From the cell containing the given text, extract its center point as (x, y) coordinate. 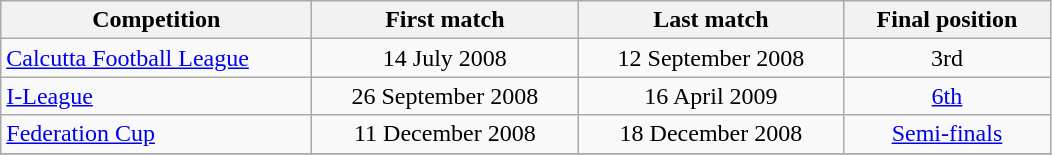
18 December 2008 (711, 134)
16 April 2009 (711, 96)
Federation Cup (156, 134)
6th (947, 96)
11 December 2008 (445, 134)
14 July 2008 (445, 58)
3rd (947, 58)
Competition (156, 20)
26 September 2008 (445, 96)
Semi-finals (947, 134)
12 September 2008 (711, 58)
Last match (711, 20)
First match (445, 20)
Final position (947, 20)
Calcutta Football League (156, 58)
I-League (156, 96)
